From the cell containing the given text, extract its center point as (X, Y) coordinate. 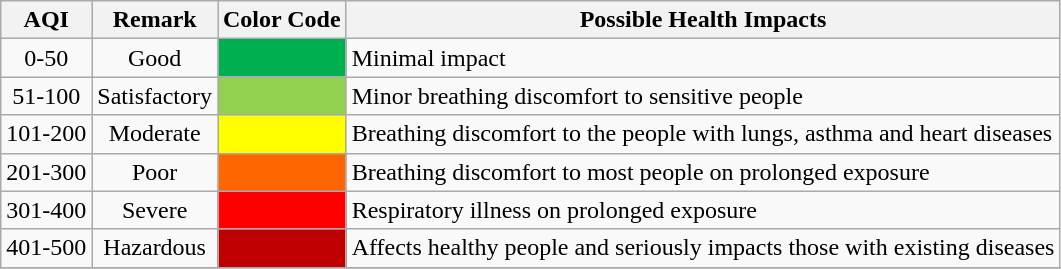
Good (155, 58)
Breathing discomfort to the people with lungs, asthma and heart diseases (703, 134)
Satisfactory (155, 96)
101-200 (46, 134)
Color Code (282, 20)
0-50 (46, 58)
Moderate (155, 134)
Hazardous (155, 248)
Respiratory illness on prolonged exposure (703, 210)
Remark (155, 20)
Severe (155, 210)
AQI (46, 20)
51-100 (46, 96)
201-300 (46, 172)
Poor (155, 172)
Minor breathing discomfort to sensitive people (703, 96)
Minimal impact (703, 58)
401-500 (46, 248)
Affects healthy people and seriously impacts those with existing diseases (703, 248)
Breathing discomfort to most people on prolonged exposure (703, 172)
Possible Health Impacts (703, 20)
301-400 (46, 210)
